For the text-containing cell, return its midpoint in (x, y) coordinate format. 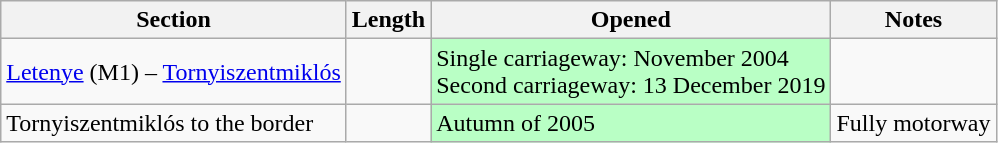
Opened (631, 20)
Section (174, 20)
Autumn of 2005 (631, 123)
Length (388, 20)
Tornyiszentmiklós to the border (174, 123)
Single carriageway: November 2004Second carriageway: 13 December 2019 (631, 72)
Notes (914, 20)
Fully motorway (914, 123)
Letenye (M1) – Tornyiszentmiklós (174, 72)
